Output the (x, y) coordinate of the center of the cell containing the given text.  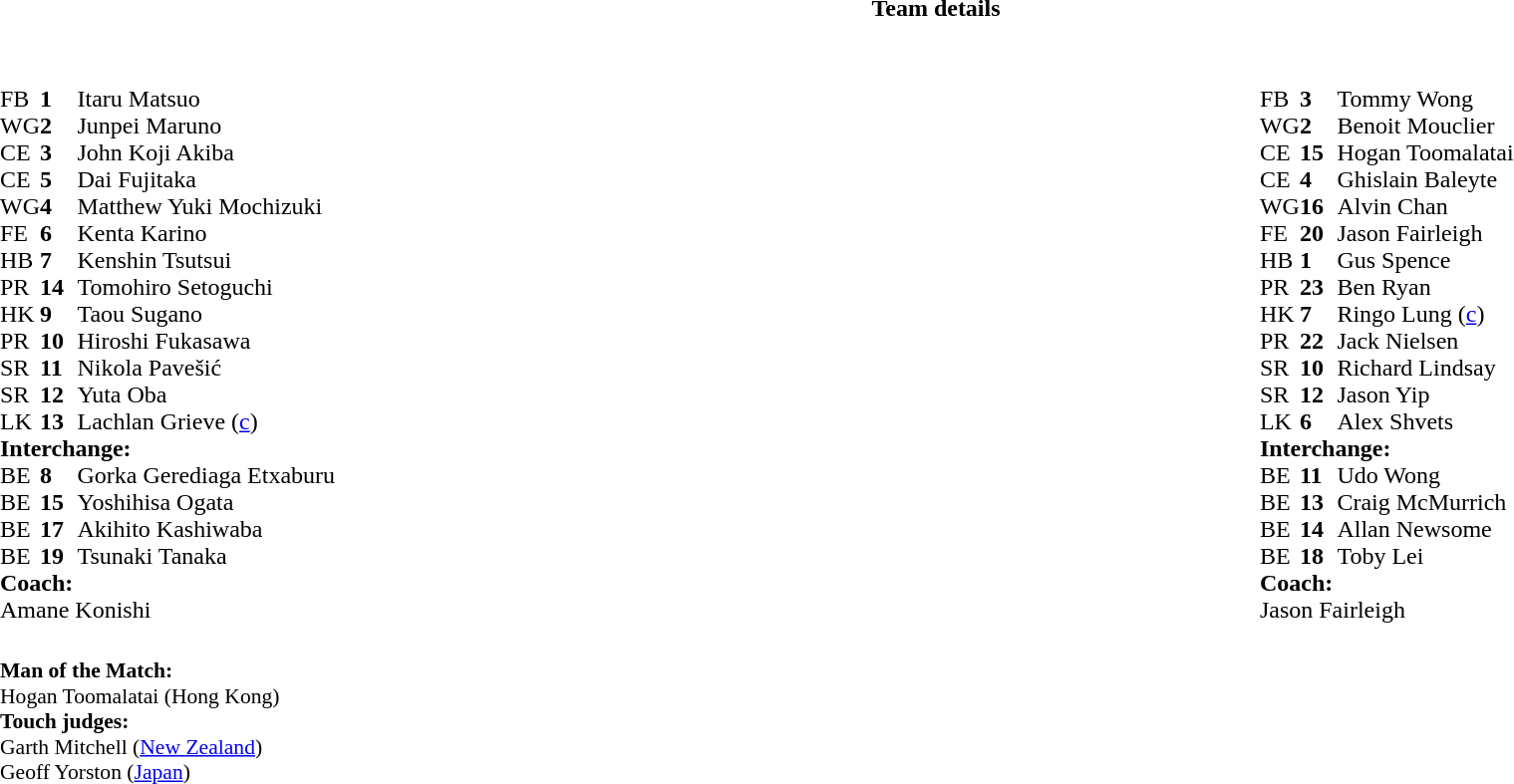
Toby Lei (1425, 556)
Craig McMurrich (1425, 502)
Jason Yip (1425, 394)
Jack Nielsen (1425, 341)
Kenshin Tsutsui (205, 261)
Benoit Mouclier (1425, 126)
Hiroshi Fukasawa (205, 341)
Ben Ryan (1425, 287)
19 (59, 556)
Ghislain Baleyte (1425, 179)
5 (59, 179)
Yoshihisa Ogata (205, 502)
Kenta Karino (205, 233)
Taou Sugano (205, 315)
Udo Wong (1425, 476)
Richard Lindsay (1425, 369)
9 (59, 315)
16 (1319, 207)
Amane Konishi (186, 610)
20 (1319, 233)
17 (59, 530)
Gorka Gerediaga Etxaburu (205, 476)
Akihito Kashiwaba (205, 530)
23 (1319, 287)
Tomohiro Setoguchi (205, 287)
22 (1319, 341)
Tsunaki Tanaka (205, 556)
Hogan Toomalatai (1425, 153)
Nikola Pavešić (205, 369)
Junpei Maruno (205, 126)
Dai Fujitaka (205, 179)
8 (59, 476)
Matthew Yuki Mochizuki (205, 207)
Allan Newsome (1425, 530)
Lachlan Grieve (c) (205, 422)
Yuta Oba (205, 394)
Itaru Matsuo (205, 100)
John Koji Akiba (205, 153)
18 (1319, 556)
Jason Fairleigh (1425, 233)
Gus Spence (1425, 261)
Tommy Wong (1425, 100)
Alvin Chan (1425, 207)
Alex Shvets (1425, 422)
Ringo Lung (c) (1425, 315)
